Find where the given text appears and provide that cell's center as (X, Y) coordinate. 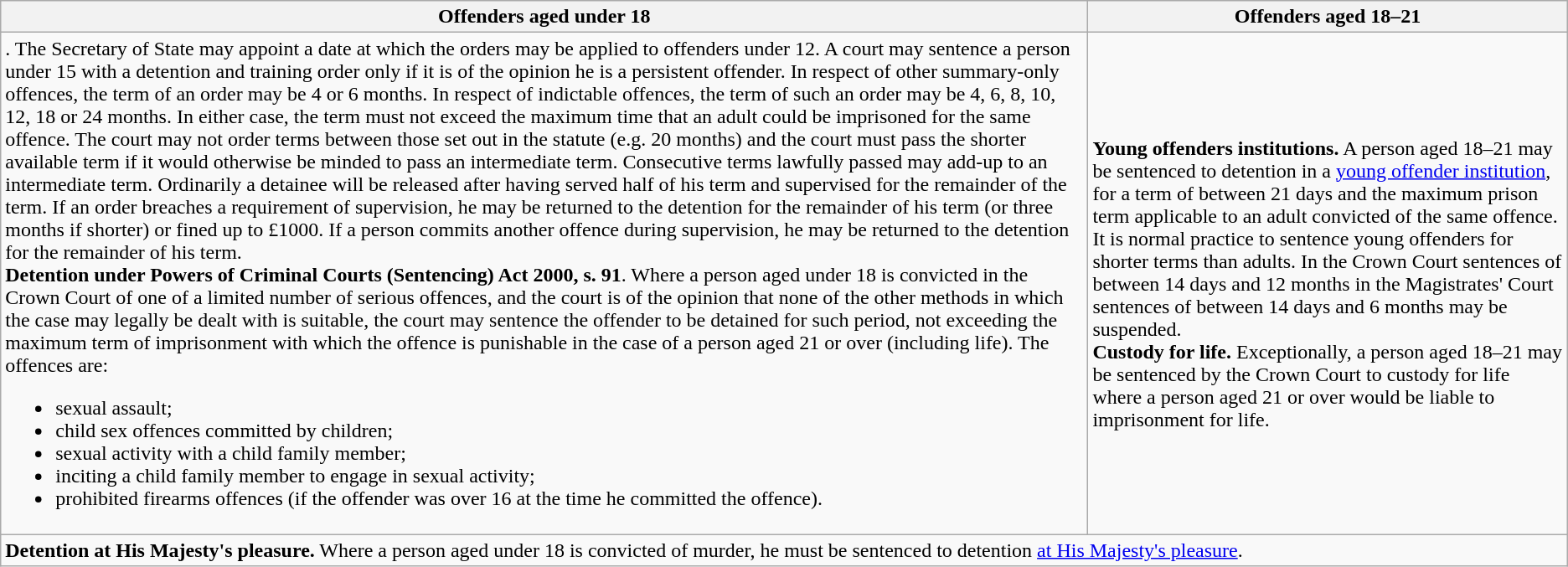
Offenders aged under 18 (544, 17)
Offenders aged 18–21 (1328, 17)
